For the text-containing cell, return its midpoint in [X, Y] coordinate format. 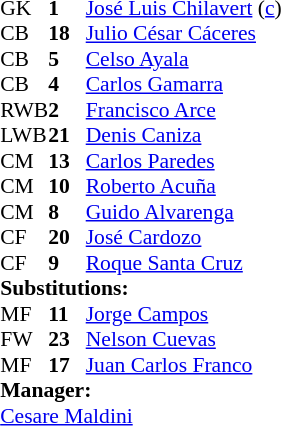
LWB [24, 135]
9 [67, 263]
17 [67, 365]
4 [67, 85]
5 [67, 59]
FW [24, 339]
20 [67, 237]
13 [67, 161]
21 [67, 135]
2 [67, 110]
RWB [24, 110]
10 [67, 187]
8 [67, 212]
23 [67, 339]
18 [67, 33]
11 [67, 314]
